Scan for the cell matching the given text and deliver its [X, Y] coordinate at center. 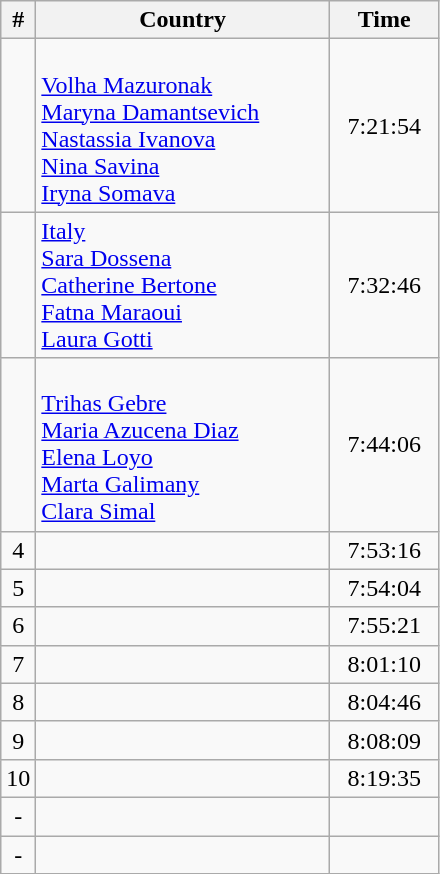
Trihas GebreMaria Azucena DiazElena LoyoMarta GalimanyClara Simal [183, 444]
# [18, 20]
8 [18, 702]
ItalySara DossenaCatherine BertoneFatna MaraouiLaura Gotti [183, 285]
10 [18, 778]
8:19:35 [384, 778]
Country [183, 20]
7:55:21 [384, 626]
5 [18, 588]
7:54:04 [384, 588]
8:04:46 [384, 702]
7:21:54 [384, 126]
Time [384, 20]
Volha MazuronakMaryna DamantsevichNastassia IvanovaNina SavinaIryna Somava [183, 126]
6 [18, 626]
8:08:09 [384, 740]
7:44:06 [384, 444]
9 [18, 740]
8:01:10 [384, 664]
7:53:16 [384, 550]
7:32:46 [384, 285]
7 [18, 664]
4 [18, 550]
